Return the (X, Y) coordinate for the center point of the cell that contains the specified text.  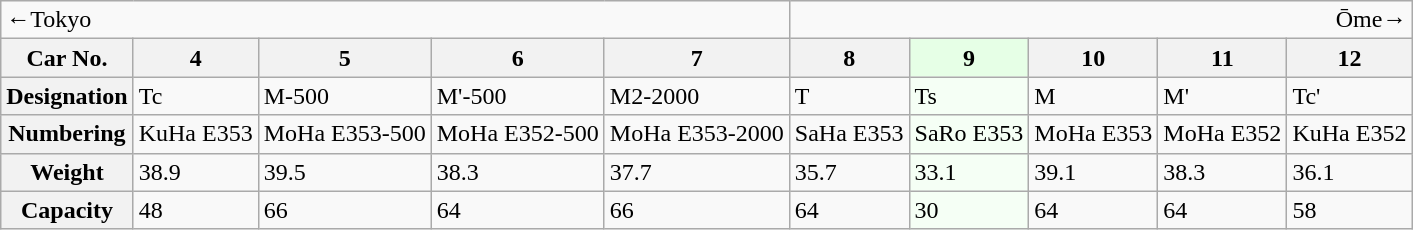
58 (1350, 210)
M (1094, 96)
4 (196, 58)
MoHa E352-500 (518, 134)
KuHa E353 (196, 134)
Ōme→ (1100, 20)
MoHa E353-2000 (696, 134)
7 (696, 58)
T (849, 96)
30 (969, 210)
Car No. (67, 58)
MoHa E353 (1094, 134)
MoHa E352 (1222, 134)
38.9 (196, 172)
M'-500 (518, 96)
Capacity (67, 210)
37.7 (696, 172)
35.7 (849, 172)
Designation (67, 96)
Ts (969, 96)
9 (969, 58)
Numbering (67, 134)
6 (518, 58)
Weight (67, 172)
SaHa E353 (849, 134)
10 (1094, 58)
M2-2000 (696, 96)
39.5 (344, 172)
5 (344, 58)
8 (849, 58)
←Tokyo (396, 20)
SaRo E353 (969, 134)
33.1 (969, 172)
Tc' (1350, 96)
M-500 (344, 96)
48 (196, 210)
KuHa E352 (1350, 134)
12 (1350, 58)
39.1 (1094, 172)
11 (1222, 58)
M' (1222, 96)
MoHa E353-500 (344, 134)
36.1 (1350, 172)
Tc (196, 96)
